Search for the cell housing the specified text and yield its [X, Y] center coordinate. 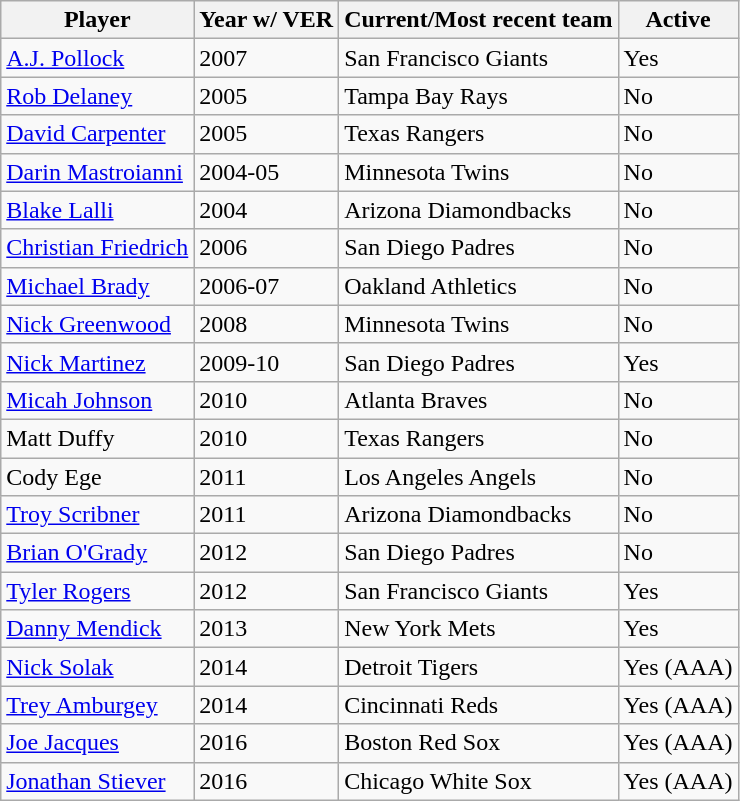
Boston Red Sox [478, 743]
Jonathan Stiever [98, 781]
Nick Martinez [98, 362]
Nick Greenwood [98, 324]
Tyler Rogers [98, 591]
Christian Friedrich [98, 248]
Oakland Athletics [478, 286]
Atlanta Braves [478, 400]
Micah Johnson [98, 400]
A.J. Pollock [98, 58]
Player [98, 20]
Trey Amburgey [98, 705]
Darin Mastroianni [98, 172]
Year w/ VER [266, 20]
David Carpenter [98, 134]
2007 [266, 58]
2006 [266, 248]
Active [678, 20]
Current/Most recent team [478, 20]
Chicago White Sox [478, 781]
2013 [266, 629]
Troy Scribner [98, 515]
Los Angeles Angels [478, 477]
Brian O'Grady [98, 553]
Danny Mendick [98, 629]
2004-05 [266, 172]
Cincinnati Reds [478, 705]
2009-10 [266, 362]
2006-07 [266, 286]
Matt Duffy [98, 438]
New York Mets [478, 629]
Detroit Tigers [478, 667]
Blake Lalli [98, 210]
Tampa Bay Rays [478, 96]
Joe Jacques [98, 743]
Nick Solak [98, 667]
Rob Delaney [98, 96]
Michael Brady [98, 286]
Cody Ege [98, 477]
2004 [266, 210]
2008 [266, 324]
